Return (x, y) of the center of cell containing provided text 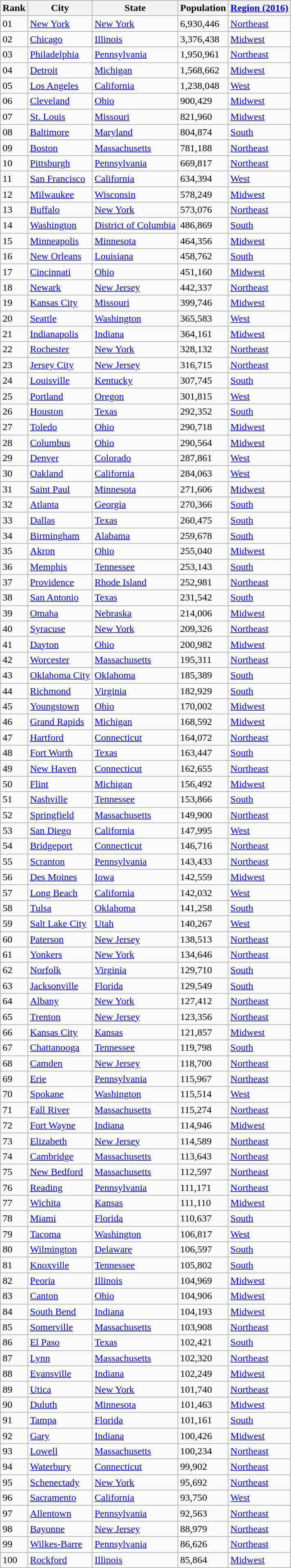
27 (14, 427)
Syracuse (60, 629)
64 (14, 1001)
634,394 (203, 179)
Utah (135, 923)
Houston (60, 411)
Tacoma (60, 1234)
New Orleans (60, 256)
92 (14, 1435)
25 (14, 396)
72 (14, 1125)
14 (14, 225)
Norfolk (60, 970)
Philadelphia (60, 55)
Scranton (60, 861)
81 (14, 1265)
Fall River (60, 1110)
147,995 (203, 830)
Springfield (60, 815)
74 (14, 1156)
149,900 (203, 815)
47 (14, 738)
Schenectady (60, 1482)
Trenton (60, 1017)
Camden (60, 1063)
31 (14, 489)
270,366 (203, 505)
Grand Rapids (60, 722)
Minneapolis (60, 241)
163,447 (203, 753)
22 (14, 349)
Atlanta (60, 505)
114,589 (203, 1141)
Population (203, 8)
804,874 (203, 132)
111,110 (203, 1203)
Tampa (60, 1420)
97 (14, 1513)
Dallas (60, 520)
96 (14, 1498)
Bayonne (60, 1529)
59 (14, 923)
Colorado (135, 458)
99,902 (203, 1467)
Gary (60, 1435)
34 (14, 536)
11 (14, 179)
170,002 (203, 707)
104,906 (203, 1296)
101,740 (203, 1389)
36 (14, 567)
Iowa (135, 877)
Elizabeth (60, 1141)
24 (14, 380)
41 (14, 644)
451,160 (203, 272)
Flint (60, 784)
Newark (60, 287)
Hartford (60, 738)
900,429 (203, 101)
253,143 (203, 567)
Pittsburgh (60, 163)
271,606 (203, 489)
209,326 (203, 629)
New Haven (60, 769)
Portland (60, 396)
Buffalo (60, 210)
09 (14, 148)
Milwaukee (60, 194)
10 (14, 163)
252,981 (203, 582)
South Bend (60, 1312)
138,513 (203, 939)
129,710 (203, 970)
90 (14, 1405)
Utica (60, 1389)
56 (14, 877)
115,967 (203, 1079)
03 (14, 55)
58 (14, 908)
102,320 (203, 1358)
04 (14, 70)
364,161 (203, 334)
94 (14, 1467)
New Bedford (60, 1172)
Chicago (60, 39)
Wilkes-Barre (60, 1544)
255,040 (203, 551)
Lowell (60, 1451)
Waterbury (60, 1467)
Providence (60, 582)
307,745 (203, 380)
89 (14, 1389)
781,188 (203, 148)
164,072 (203, 738)
Richmond (60, 691)
Evansville (60, 1374)
54 (14, 846)
02 (14, 39)
71 (14, 1110)
20 (14, 318)
185,389 (203, 675)
113,643 (203, 1156)
573,076 (203, 210)
287,861 (203, 458)
114,946 (203, 1125)
Louisville (60, 380)
68 (14, 1063)
City (60, 8)
102,421 (203, 1343)
669,817 (203, 163)
30 (14, 474)
Cleveland (60, 101)
328,132 (203, 349)
106,817 (203, 1234)
6,930,446 (203, 24)
365,583 (203, 318)
St. Louis (60, 117)
578,249 (203, 194)
Nashville (60, 799)
Allentown (60, 1513)
Knoxville (60, 1265)
Worcester (60, 660)
88 (14, 1374)
Des Moines (60, 877)
35 (14, 551)
Cambridge (60, 1156)
142,032 (203, 892)
442,337 (203, 287)
458,762 (203, 256)
821,960 (203, 117)
91 (14, 1420)
73 (14, 1141)
38 (14, 598)
Spokane (60, 1094)
86 (14, 1343)
Dayton (60, 644)
292,352 (203, 411)
Region (2016) (260, 8)
45 (14, 707)
78 (14, 1219)
95,692 (203, 1482)
Alabama (135, 536)
127,412 (203, 1001)
129,549 (203, 986)
399,746 (203, 303)
San Antonio (60, 598)
84 (14, 1312)
115,274 (203, 1110)
200,982 (203, 644)
168,592 (203, 722)
16 (14, 256)
40 (14, 629)
37 (14, 582)
1,950,961 (203, 55)
Georgia (135, 505)
63 (14, 986)
Rockford (60, 1560)
42 (14, 660)
Omaha (60, 613)
105,802 (203, 1265)
Youngstown (60, 707)
Rank (14, 8)
80 (14, 1250)
Chattanooga (60, 1048)
Paterson (60, 939)
115,514 (203, 1094)
Tulsa (60, 908)
Wilmington (60, 1250)
77 (14, 1203)
103,908 (203, 1327)
101,161 (203, 1420)
Fort Worth (60, 753)
110,637 (203, 1219)
Columbus (60, 442)
51 (14, 799)
Lynn (60, 1358)
231,542 (203, 598)
79 (14, 1234)
21 (14, 334)
55 (14, 861)
Los Angeles (60, 86)
Baltimore (60, 132)
143,433 (203, 861)
17 (14, 272)
Albany (60, 1001)
146,716 (203, 846)
Delaware (135, 1250)
86,626 (203, 1544)
Peoria (60, 1281)
486,869 (203, 225)
102,249 (203, 1374)
153,866 (203, 799)
Maryland (135, 132)
100,426 (203, 1435)
156,492 (203, 784)
104,193 (203, 1312)
195,311 (203, 660)
142,559 (203, 877)
19 (14, 303)
Rhode Island (135, 582)
15 (14, 241)
49 (14, 769)
284,063 (203, 474)
85 (14, 1327)
Yonkers (60, 955)
13 (14, 210)
23 (14, 365)
Oregon (135, 396)
Wichita (60, 1203)
99 (14, 1544)
32 (14, 505)
San Francisco (60, 179)
44 (14, 691)
Rochester (60, 349)
33 (14, 520)
101,463 (203, 1405)
111,171 (203, 1188)
1,238,048 (203, 86)
Seattle (60, 318)
Canton (60, 1296)
214,006 (203, 613)
75 (14, 1172)
San Diego (60, 830)
70 (14, 1094)
290,564 (203, 442)
Cincinnati (60, 272)
Bridgeport (60, 846)
100 (14, 1560)
1,568,662 (203, 70)
18 (14, 287)
66 (14, 1032)
61 (14, 955)
26 (14, 411)
12 (14, 194)
Reading (60, 1188)
162,655 (203, 769)
Oakland (60, 474)
290,718 (203, 427)
112,597 (203, 1172)
87 (14, 1358)
Duluth (60, 1405)
Boston (60, 148)
Jacksonville (60, 986)
Louisiana (135, 256)
48 (14, 753)
316,715 (203, 365)
83 (14, 1296)
Jersey City (60, 365)
07 (14, 117)
Wisconsin (135, 194)
121,857 (203, 1032)
Detroit (60, 70)
3,376,438 (203, 39)
259,678 (203, 536)
464,356 (203, 241)
State (135, 8)
Denver (60, 458)
Akron (60, 551)
46 (14, 722)
60 (14, 939)
Salt Lake City (60, 923)
08 (14, 132)
53 (14, 830)
76 (14, 1188)
69 (14, 1079)
50 (14, 784)
88,979 (203, 1529)
29 (14, 458)
39 (14, 613)
05 (14, 86)
Sacramento (60, 1498)
301,815 (203, 396)
43 (14, 675)
Nebraska (135, 613)
62 (14, 970)
82 (14, 1281)
Erie (60, 1079)
98 (14, 1529)
28 (14, 442)
01 (14, 24)
123,356 (203, 1017)
57 (14, 892)
Long Beach (60, 892)
141,258 (203, 908)
92,563 (203, 1513)
140,267 (203, 923)
260,475 (203, 520)
100,234 (203, 1451)
118,700 (203, 1063)
52 (14, 815)
134,646 (203, 955)
Memphis (60, 567)
93 (14, 1451)
93,750 (203, 1498)
95 (14, 1482)
Somerville (60, 1327)
Saint Paul (60, 489)
El Paso (60, 1343)
104,969 (203, 1281)
85,864 (203, 1560)
Indianapolis (60, 334)
Toledo (60, 427)
Fort Wayne (60, 1125)
06 (14, 101)
Kentucky (135, 380)
182,929 (203, 691)
Oklahoma City (60, 675)
District of Columbia (135, 225)
67 (14, 1048)
65 (14, 1017)
Birmingham (60, 536)
106,597 (203, 1250)
119,798 (203, 1048)
Miami (60, 1219)
